Provide the [X, Y] coordinate of the cell's center where the given text is located.  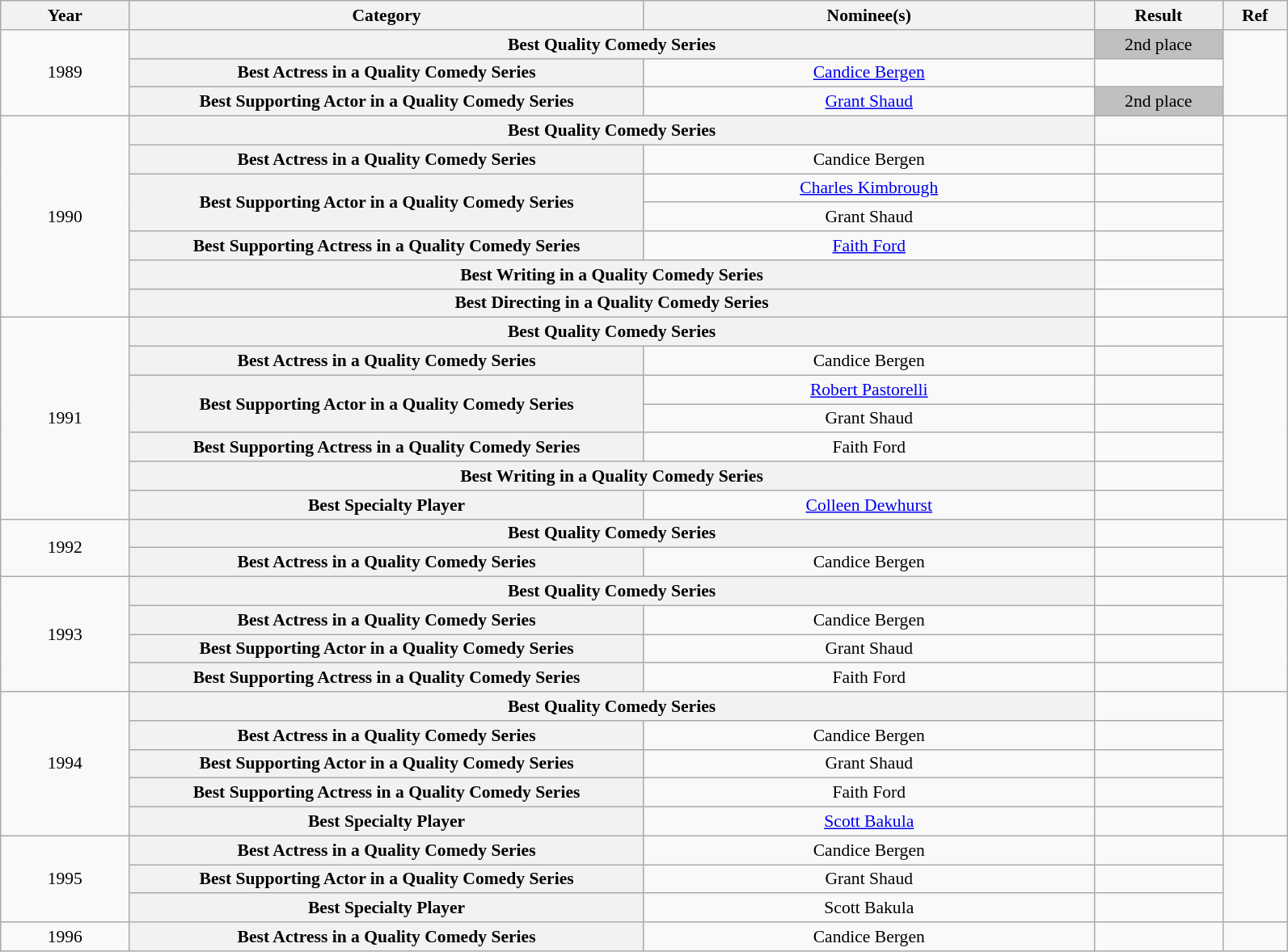
1995 [65, 879]
1990 [65, 217]
Category [386, 15]
Nominee(s) [868, 15]
1993 [65, 634]
1989 [65, 73]
Year [65, 15]
1991 [65, 419]
Best Directing in a Quality Comedy Series [611, 303]
Robert Pastorelli [868, 390]
Result [1158, 15]
Charles Kimbrough [868, 188]
Ref [1255, 15]
1994 [65, 764]
1996 [65, 937]
Colleen Dewhurst [868, 505]
1992 [65, 548]
